Find where the given text appears and provide that cell's center as (X, Y) coordinate. 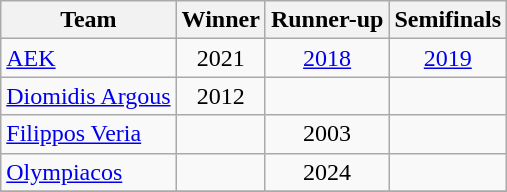
Filippos Veria (88, 134)
2021 (220, 58)
Diomidis Argous (88, 96)
2019 (448, 58)
2003 (327, 134)
Olympiacos (88, 172)
Semifinals (448, 20)
2024 (327, 172)
2018 (327, 58)
Winner (220, 20)
AEK (88, 58)
2012 (220, 96)
Team (88, 20)
Runner-up (327, 20)
